Capture the cell that displays the provided text and extract its (X, Y) central coordinate. 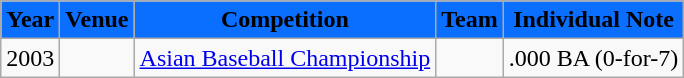
Team (470, 20)
Year (30, 20)
2003 (30, 58)
Asian Baseball Championship (285, 58)
Venue (97, 20)
Competition (285, 20)
Individual Note (594, 20)
.000 BA (0-for-7) (594, 58)
